Determine the (x, y) coordinate at the center of the cell enclosing the given text.  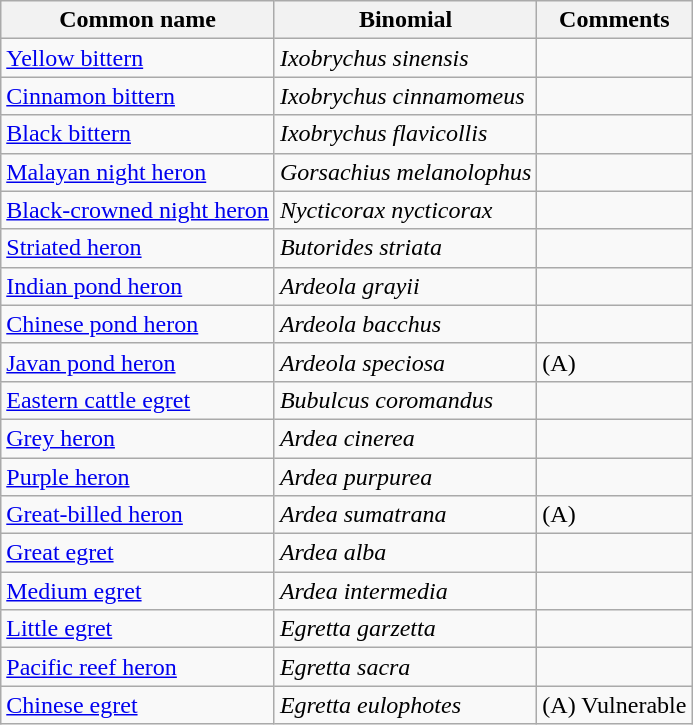
Nycticorax nycticorax (405, 210)
Great egret (138, 553)
Ixobrychus cinnamomeus (405, 96)
Indian pond heron (138, 286)
Common name (138, 20)
Black-crowned night heron (138, 210)
Ixobrychus sinensis (405, 58)
Comments (614, 20)
Javan pond heron (138, 362)
Eastern cattle egret (138, 400)
Ardea purpurea (405, 477)
Egretta eulophotes (405, 705)
Binomial (405, 20)
Ardea cinerea (405, 438)
Malayan night heron (138, 172)
Black bittern (138, 134)
Chinese egret (138, 705)
Pacific reef heron (138, 667)
Ardea intermedia (405, 591)
Gorsachius melanolophus (405, 172)
Yellow bittern (138, 58)
(A) Vulnerable (614, 705)
Medium egret (138, 591)
Ardeola bacchus (405, 324)
Purple heron (138, 477)
Egretta garzetta (405, 629)
Ixobrychus flavicollis (405, 134)
Chinese pond heron (138, 324)
Grey heron (138, 438)
Ardeola speciosa (405, 362)
Great-billed heron (138, 515)
Bubulcus coromandus (405, 400)
Butorides striata (405, 248)
Ardea sumatrana (405, 515)
Little egret (138, 629)
Cinnamon bittern (138, 96)
Ardeola grayii (405, 286)
Ardea alba (405, 553)
Striated heron (138, 248)
Egretta sacra (405, 667)
